Determine the (X, Y) coordinate at the center of the cell enclosing the given text.  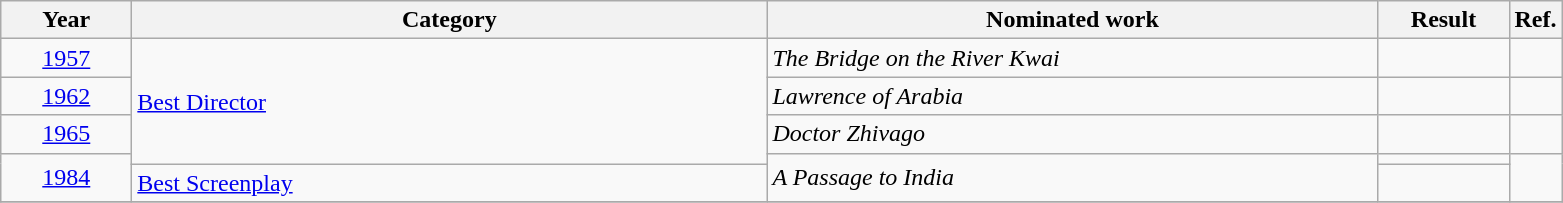
Best Screenplay (450, 183)
Best Director (450, 102)
Category (450, 20)
The Bridge on the River Kwai (1072, 58)
1962 (66, 96)
Ref. (1536, 20)
Lawrence of Arabia (1072, 96)
Result (1444, 20)
1957 (66, 58)
A Passage to India (1072, 178)
1965 (66, 134)
Year (66, 20)
Nominated work (1072, 20)
Doctor Zhivago (1072, 134)
1984 (66, 178)
